From the cell containing the given text, extract its center point as [X, Y] coordinate. 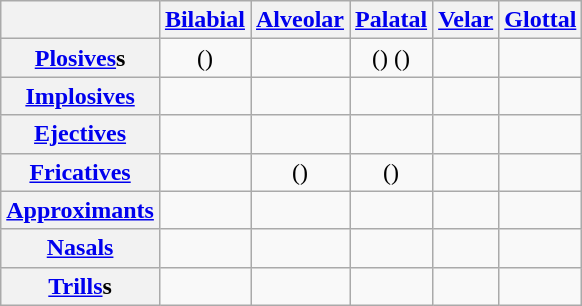
Trillss [80, 286]
Plosivess [80, 58]
Velar [466, 20]
Glottal [540, 20]
Nasals [80, 248]
Approximants [80, 210]
Ejectives [80, 134]
Fricatives [80, 172]
Alveolar [300, 20]
Palatal [392, 20]
() () [392, 58]
Bilabial [204, 20]
Implosives [80, 96]
